Provide the [X, Y] coordinate of the cell's center where the given text is located.  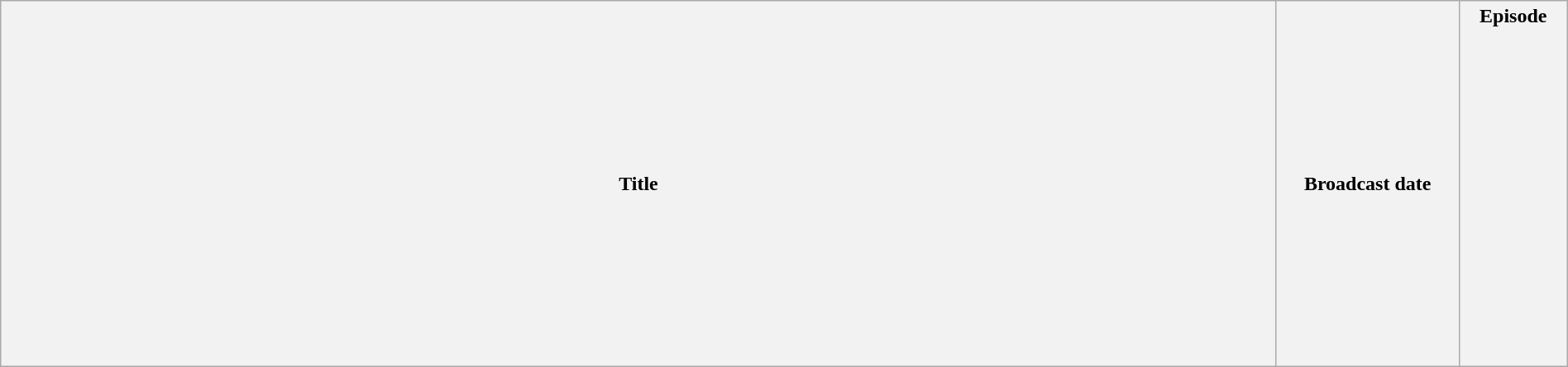
Title [638, 183]
Broadcast date [1368, 183]
Episode [1513, 183]
